Capture the cell that displays the provided text and extract its [x, y] central coordinate. 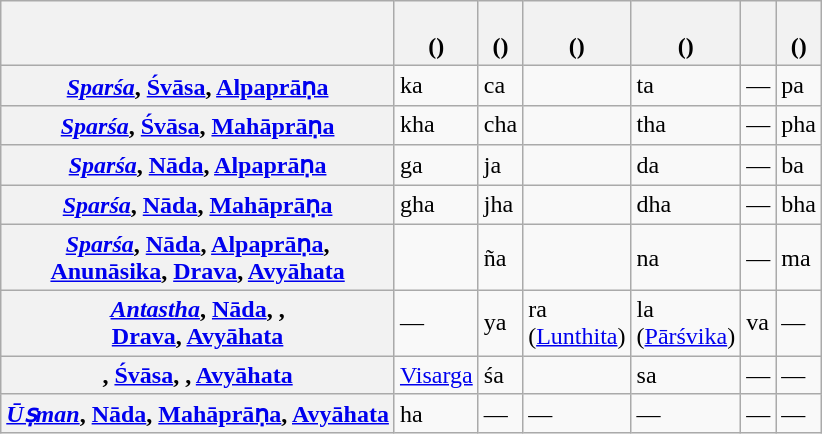
va [758, 324]
ka [436, 86]
ha [436, 414]
kha [436, 125]
ra (Lunthita) [577, 324]
ya [500, 324]
pa [799, 86]
sa [686, 375]
ba [799, 165]
Antastha, Nāda, , Drava, Avyāhata [198, 324]
Sparśa, Nāda, Alpaprāṇa,Anunāsika, Drava, Avyāhata [198, 258]
na [686, 258]
bha [799, 204]
jha [500, 204]
, Śvāsa, , Avyāhata [198, 375]
ta [686, 86]
dha [686, 204]
ga [436, 165]
Sparśa, Śvāsa, Mahāprāṇa [198, 125]
Sparśa, Nāda, Mahāprāṇa [198, 204]
ja [500, 165]
tha [686, 125]
cha [500, 125]
da [686, 165]
pha [799, 125]
Ūṣman, Nāda, Mahāprāṇa, Avyāhata [198, 414]
la (Pārśvika) [686, 324]
Visarga [436, 375]
śa [500, 375]
Sparśa, Śvāsa, Alpaprāṇa [198, 86]
ca [500, 86]
ma [799, 258]
ña [500, 258]
gha [436, 204]
Sparśa, Nāda, Alpaprāṇa [198, 165]
